Determine the (x, y) coordinate at the center of the cell enclosing the given text.  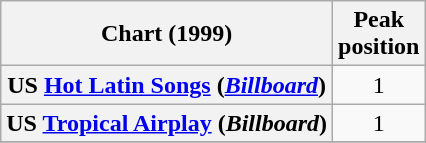
US Hot Latin Songs (Billboard) (167, 85)
US Tropical Airplay (Billboard) (167, 123)
Peakposition (379, 34)
Chart (1999) (167, 34)
